Find where the given text appears and provide that cell's center as (X, Y) coordinate. 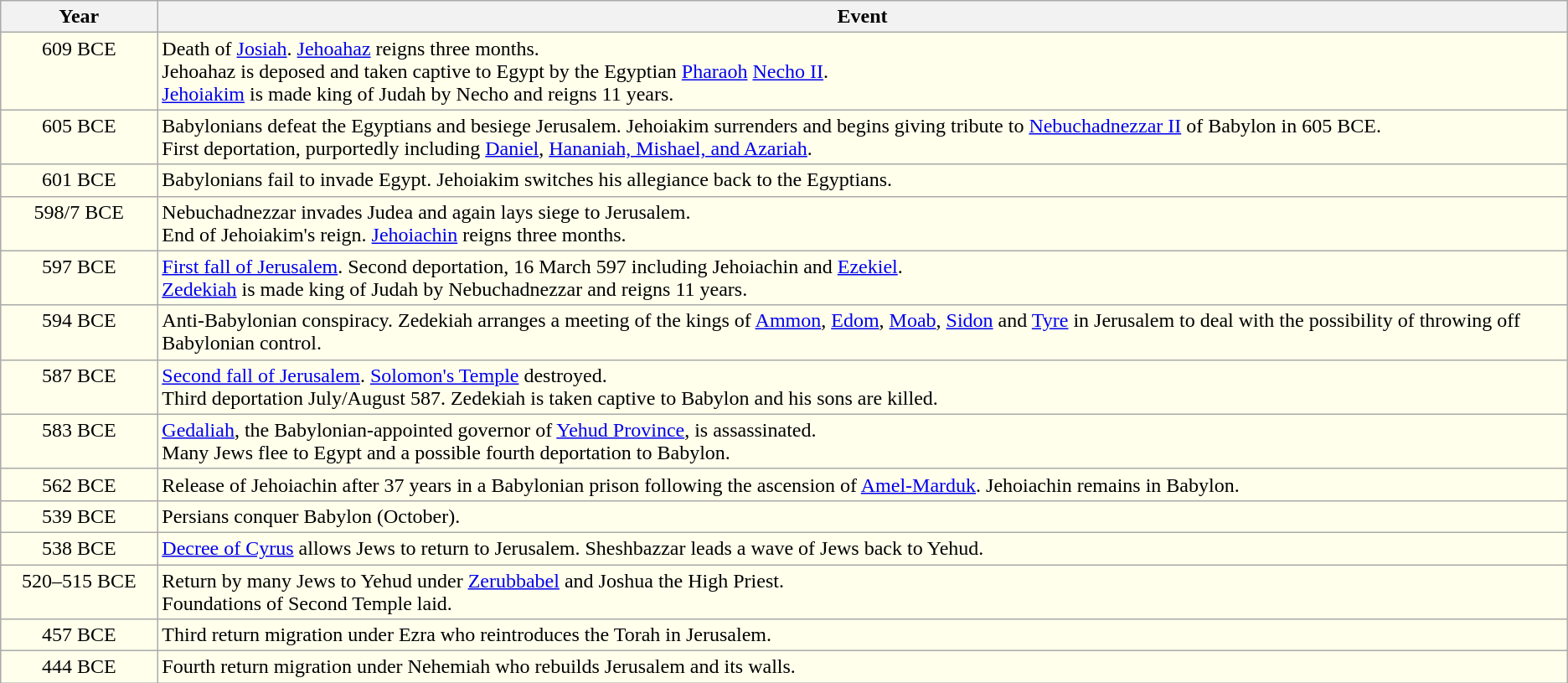
444 BCE (79, 667)
539 BCE (79, 516)
587 BCE (79, 387)
Event (863, 17)
Third return migration under Ezra who reintroduces the Torah in Jerusalem. (863, 635)
520–515 BCE (79, 592)
Year (79, 17)
594 BCE (79, 332)
Decree of Cyrus allows Jews to return to Jerusalem. Sheshbazzar leads a wave of Jews back to Yehud. (863, 548)
Nebuchadnezzar invades Judea and again lays siege to Jerusalem. End of Jehoiakim's reign. Jehoiachin reigns three months. (863, 223)
598/7 BCE (79, 223)
Release of Jehoiachin after 37 years in a Babylonian prison following the ascension of Amel-Marduk. Jehoiachin remains in Babylon. (863, 484)
583 BCE (79, 441)
457 BCE (79, 635)
597 BCE (79, 278)
Babylonians fail to invade Egypt. Jehoiakim switches his allegiance back to the Egyptians. (863, 180)
605 BCE (79, 137)
538 BCE (79, 548)
Fourth return migration under Nehemiah who rebuilds Jerusalem and its walls. (863, 667)
562 BCE (79, 484)
Persians conquer Babylon (October). (863, 516)
Gedaliah, the Babylonian-appointed governor of Yehud Province, is assassinated. Many Jews flee to Egypt and a possible fourth deportation to Babylon. (863, 441)
601 BCE (79, 180)
609 BCE (79, 71)
Return by many Jews to Yehud under Zerubbabel and Joshua the High Priest. Foundations of Second Temple laid. (863, 592)
